Find where the given text appears and provide that cell's center as [X, Y] coordinate. 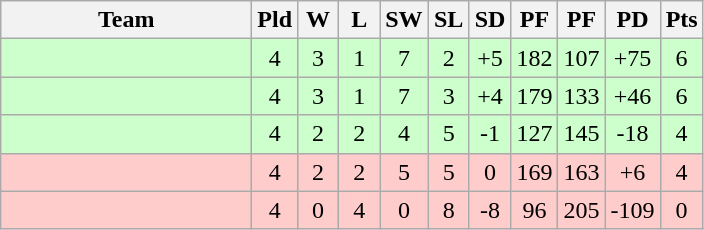
-8 [490, 210]
8 [448, 210]
182 [534, 58]
+75 [632, 58]
-1 [490, 134]
133 [582, 96]
-109 [632, 210]
L [360, 20]
163 [582, 172]
PD [632, 20]
SL [448, 20]
96 [534, 210]
+4 [490, 96]
145 [582, 134]
179 [534, 96]
Pld [275, 20]
SD [490, 20]
W [318, 20]
-18 [632, 134]
+6 [632, 172]
169 [534, 172]
+5 [490, 58]
SW [404, 20]
Team [126, 20]
205 [582, 210]
Pts [682, 20]
+46 [632, 96]
127 [534, 134]
107 [582, 58]
